Search for the cell housing the specified text and yield its [x, y] center coordinate. 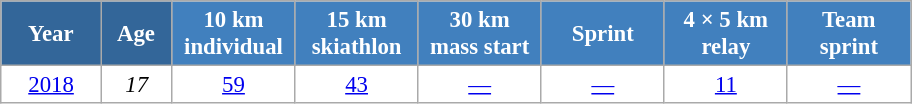
Team sprint [848, 34]
30 km mass start [480, 34]
2018 [52, 85]
15 km skiathlon [356, 34]
4 × 5 km relay [726, 34]
43 [356, 85]
Sprint [602, 34]
11 [726, 85]
Year [52, 34]
59 [234, 85]
Age [136, 34]
10 km individual [234, 34]
17 [136, 85]
